Identify which cell holds the provided text, then report its [X, Y] central coordinate. 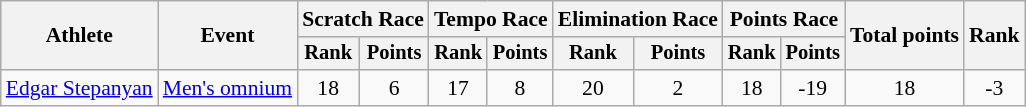
Elimination Race [638, 19]
Athlete [80, 36]
6 [394, 88]
20 [593, 88]
Men's omnium [228, 88]
8 [520, 88]
-3 [994, 88]
Points Race [784, 19]
-19 [813, 88]
Total points [904, 36]
Event [228, 36]
2 [678, 88]
Scratch Race [363, 19]
Tempo Race [491, 19]
Edgar Stepanyan [80, 88]
17 [458, 88]
